Find where the given text appears and provide that cell's center as (x, y) coordinate. 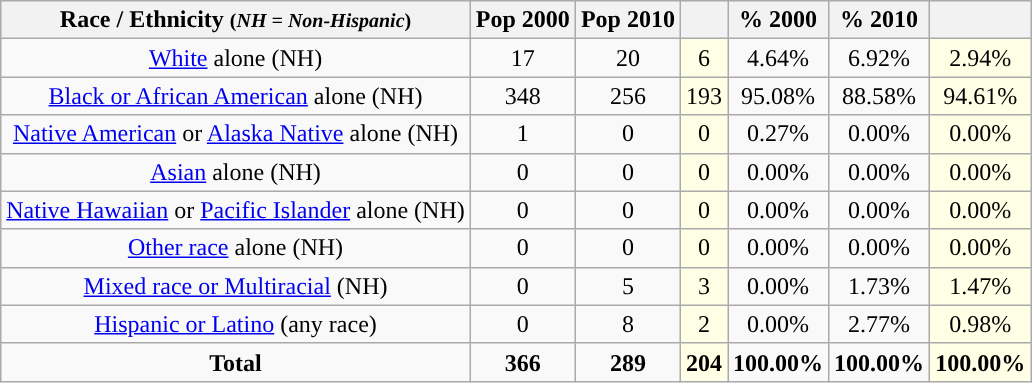
Mixed race or Multiracial (NH) (236, 286)
366 (522, 362)
0.98% (980, 324)
2.77% (880, 324)
Pop 2010 (628, 20)
2.94% (980, 58)
% 2010 (880, 20)
1.73% (880, 286)
348 (522, 96)
1 (522, 134)
5 (628, 286)
6.92% (880, 58)
Native Hawaiian or Pacific Islander alone (NH) (236, 210)
Race / Ethnicity (NH = Non-Hispanic) (236, 20)
1.47% (980, 286)
2 (704, 324)
Native American or Alaska Native alone (NH) (236, 134)
95.08% (778, 96)
94.61% (980, 96)
Total (236, 362)
White alone (NH) (236, 58)
Other race alone (NH) (236, 248)
4.64% (778, 58)
Black or African American alone (NH) (236, 96)
193 (704, 96)
8 (628, 324)
3 (704, 286)
289 (628, 362)
256 (628, 96)
Asian alone (NH) (236, 172)
Hispanic or Latino (any race) (236, 324)
0.27% (778, 134)
6 (704, 58)
% 2000 (778, 20)
20 (628, 58)
204 (704, 362)
17 (522, 58)
88.58% (880, 96)
Pop 2000 (522, 20)
